Return (x, y) of the center of cell containing provided text 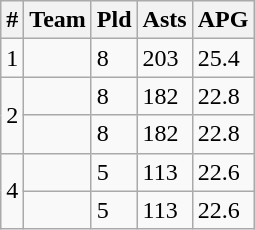
25.4 (223, 58)
APG (223, 20)
203 (164, 58)
2 (12, 115)
Team (58, 20)
# (12, 20)
Asts (164, 20)
4 (12, 191)
1 (12, 58)
Pld (114, 20)
